Search for the cell housing the specified text and yield its (X, Y) center coordinate. 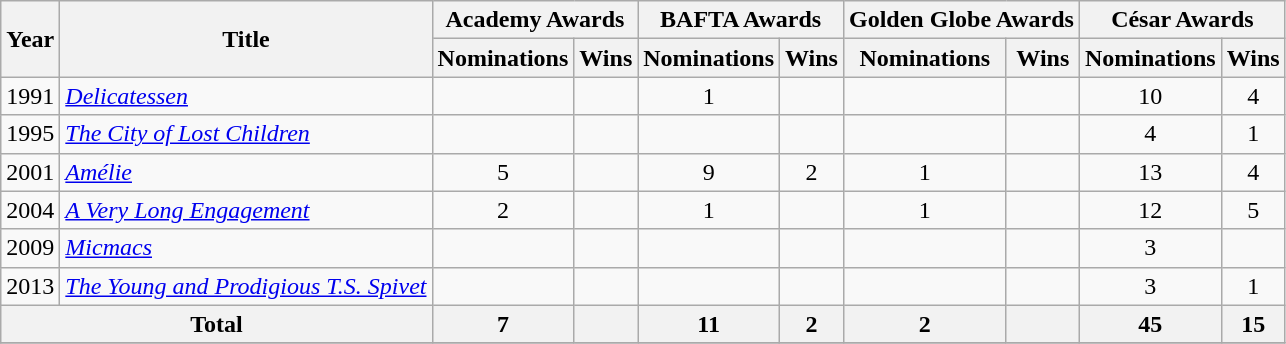
2004 (30, 210)
9 (709, 172)
Delicatessen (246, 96)
Golden Globe Awards (961, 20)
12 (1150, 210)
10 (1150, 96)
Title (246, 39)
BAFTA Awards (741, 20)
Year (30, 39)
1995 (30, 134)
2013 (30, 286)
2009 (30, 248)
The City of Lost Children (246, 134)
Academy Awards (535, 20)
César Awards (1182, 20)
1991 (30, 96)
A Very Long Engagement (246, 210)
15 (1253, 324)
45 (1150, 324)
7 (503, 324)
The Young and Prodigious T.S. Spivet (246, 286)
2001 (30, 172)
13 (1150, 172)
Micmacs (246, 248)
Amélie (246, 172)
Total (216, 324)
11 (709, 324)
